Return [x, y] of the center of cell containing provided text 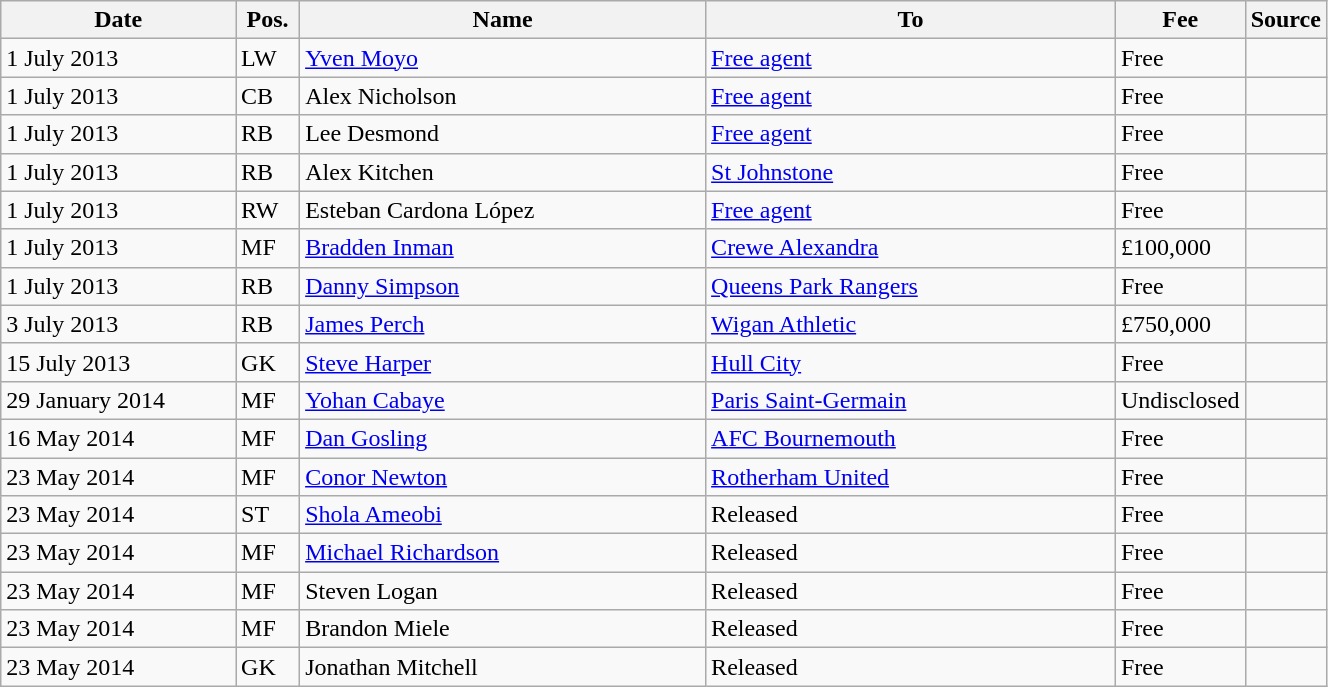
Alex Kitchen [503, 172]
3 July 2013 [118, 324]
Steve Harper [503, 362]
Date [118, 20]
Dan Gosling [503, 438]
Yohan Cabaye [503, 400]
£100,000 [1180, 248]
29 January 2014 [118, 400]
Esteban Cardona López [503, 210]
£750,000 [1180, 324]
Undisclosed [1180, 400]
Conor Newton [503, 477]
Crewe Alexandra [911, 248]
15 July 2013 [118, 362]
Alex Nicholson [503, 96]
Paris Saint-Germain [911, 400]
Source [1286, 20]
Wigan Athletic [911, 324]
Yven Moyo [503, 58]
Danny Simpson [503, 286]
Queens Park Rangers [911, 286]
Brandon Miele [503, 629]
Pos. [268, 20]
Michael Richardson [503, 553]
CB [268, 96]
Hull City [911, 362]
AFC Bournemouth [911, 438]
Shola Ameobi [503, 515]
ST [268, 515]
LW [268, 58]
Lee Desmond [503, 134]
Jonathan Mitchell [503, 667]
Name [503, 20]
Rotherham United [911, 477]
James Perch [503, 324]
Fee [1180, 20]
Bradden Inman [503, 248]
RW [268, 210]
To [911, 20]
St Johnstone [911, 172]
16 May 2014 [118, 438]
Steven Logan [503, 591]
